Pinpoint the cell where the given text exists, returning its [X, Y] midpoint coordinate. 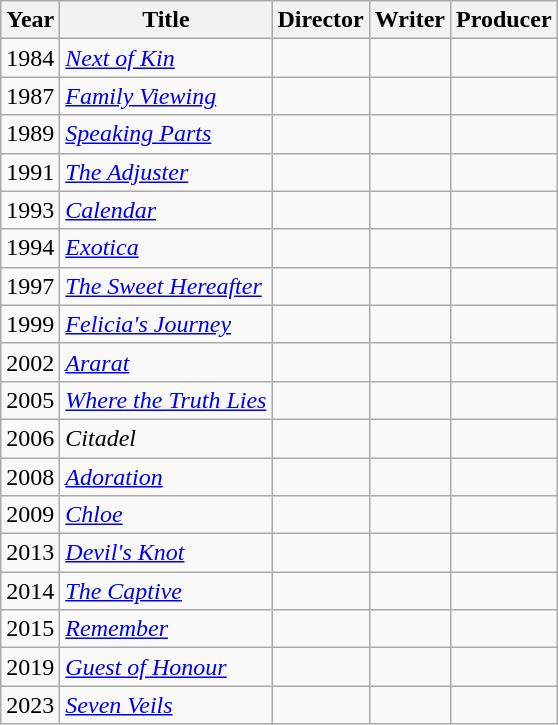
2013 [30, 553]
1993 [30, 210]
2005 [30, 400]
1987 [30, 96]
Remember [166, 629]
Guest of Honour [166, 667]
Exotica [166, 248]
1994 [30, 248]
Citadel [166, 438]
Adoration [166, 477]
1991 [30, 172]
Director [320, 20]
1984 [30, 58]
Seven Veils [166, 705]
1999 [30, 324]
2014 [30, 591]
The Captive [166, 591]
2008 [30, 477]
Producer [504, 20]
Chloe [166, 515]
The Sweet Hereafter [166, 286]
Devil's Knot [166, 553]
2009 [30, 515]
2023 [30, 705]
Speaking Parts [166, 134]
2002 [30, 362]
Where the Truth Lies [166, 400]
1989 [30, 134]
Ararat [166, 362]
2006 [30, 438]
1997 [30, 286]
Family Viewing [166, 96]
Calendar [166, 210]
Title [166, 20]
Next of Kin [166, 58]
Writer [410, 20]
Felicia's Journey [166, 324]
2015 [30, 629]
The Adjuster [166, 172]
2019 [30, 667]
Year [30, 20]
